Return the (x, y) coordinate for the center point of the cell that contains the specified text.  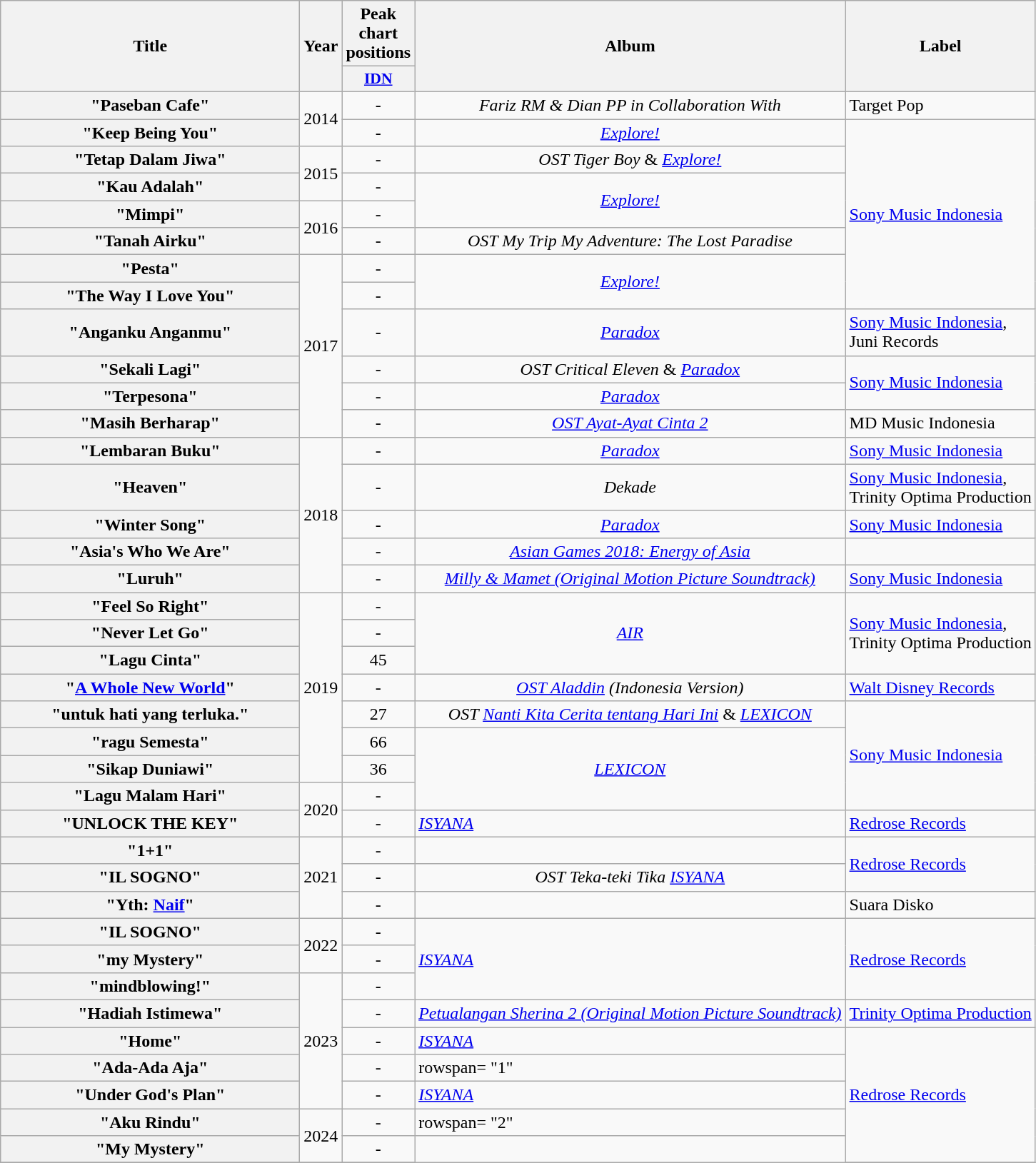
"Lembaran Buku" (150, 450)
"mindblowing!" (150, 986)
"Home" (150, 1040)
OST Tiger Boy & Explore! (630, 160)
Walt Disney Records (940, 688)
OST Teka-teki Tika ISYANA (630, 877)
2017 (321, 346)
rowspan= "2" (630, 1122)
2016 (321, 228)
2022 (321, 945)
"untuk hati yang terluka." (150, 715)
"Anganku Anganmu" (150, 333)
rowspan= "1" (630, 1068)
"My Mystery" (150, 1149)
27 (378, 715)
Trinity Optima Production (940, 1013)
Petualangan Sherina 2 (Original Motion Picture Soundtrack) (630, 1013)
2024 (321, 1136)
2014 (321, 119)
"The Way I Love You" (150, 296)
OST Nanti Kita Cerita tentang Hari Ini & LEXICON (630, 715)
45 (378, 660)
"UNLOCK THE KEY" (150, 823)
"Hadiah Istimewa" (150, 1013)
Label (940, 46)
"Aku Rindu" (150, 1122)
2021 (321, 877)
OST My Trip My Adventure: The Lost Paradise (630, 241)
66 (378, 742)
Peak chart positions (378, 34)
"Kau Adalah" (150, 187)
"Under God's Plan" (150, 1095)
Fariz RM & Dian PP in Collaboration With (630, 105)
"Asia's Who We Are" (150, 551)
36 (378, 769)
"A Whole New World" (150, 688)
"ragu Semesta" (150, 742)
"Ada-Ada Aja" (150, 1068)
"Terpesona" (150, 396)
"Pesta" (150, 268)
LEXICON (630, 769)
OST Critical Eleven & Paradox (630, 369)
OST Aladdin (Indonesia Version) (630, 688)
Sony Music Indonesia,Juni Records (940, 333)
Milly & Mamet (Original Motion Picture Soundtrack) (630, 578)
Dekade (630, 487)
Asian Games 2018: Energy of Asia (630, 551)
2023 (321, 1040)
"Paseban Cafe" (150, 105)
"Winter Song" (150, 524)
AIR (630, 633)
2015 (321, 173)
"my Mystery" (150, 959)
2019 (321, 688)
"Sekali Lagi" (150, 369)
MD Music Indonesia (940, 423)
"Keep Being You" (150, 132)
IDN (378, 79)
Album (630, 46)
"Heaven" (150, 487)
2018 (321, 514)
"Mimpi" (150, 214)
Year (321, 46)
"1+1" (150, 850)
"Tanah Airku" (150, 241)
Target Pop (940, 105)
"Luruh" (150, 578)
Suara Disko (940, 905)
"Masih Berharap" (150, 423)
"Lagu Malam Hari" (150, 796)
"Feel So Right" (150, 606)
"Lagu Cinta" (150, 660)
"Sikap Duniawi" (150, 769)
OST Ayat-Ayat Cinta 2 (630, 423)
"Tetap Dalam Jiwa" (150, 160)
Title (150, 46)
2020 (321, 810)
"Yth: Naif" (150, 905)
"Never Let Go" (150, 633)
